For the text-containing cell, return its midpoint in [X, Y] coordinate format. 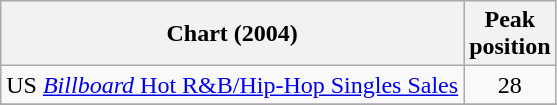
US Billboard Hot R&B/Hip-Hop Singles Sales [232, 85]
Chart (2004) [232, 34]
28 [510, 85]
Peakposition [510, 34]
